Determine the (X, Y) coordinate at the center of the cell enclosing the given text.  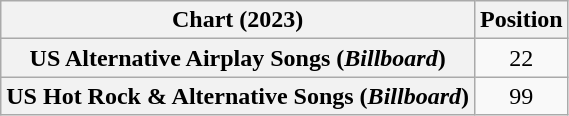
US Hot Rock & Alternative Songs (Billboard) (238, 96)
22 (521, 58)
Chart (2023) (238, 20)
99 (521, 96)
US Alternative Airplay Songs (Billboard) (238, 58)
Position (521, 20)
